Scan for the cell matching the given text and deliver its (x, y) coordinate at center. 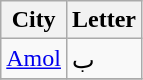
ب (104, 59)
Letter (104, 20)
Amol (34, 59)
City (34, 20)
